Search for the cell housing the specified text and yield its [X, Y] center coordinate. 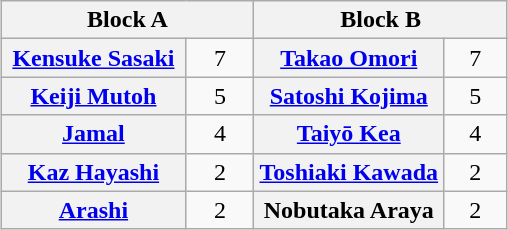
Arashi [94, 210]
Toshiaki Kawada [349, 172]
Jamal [94, 134]
Block A [128, 20]
Satoshi Kojima [349, 96]
Keiji Mutoh [94, 96]
Block B [380, 20]
Nobutaka Araya [349, 210]
Kensuke Sasaki [94, 58]
Takao Omori [349, 58]
Taiyō Kea [349, 134]
Kaz Hayashi [94, 172]
